Determine the (x, y) coordinate at the center of the cell enclosing the given text.  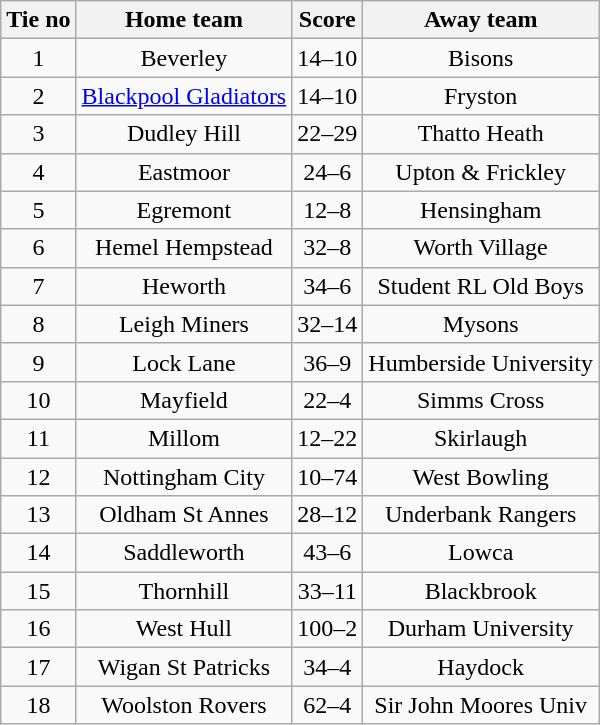
Lock Lane (184, 362)
Bisons (481, 58)
Hemel Hempstead (184, 248)
11 (38, 438)
Thornhill (184, 591)
22–4 (328, 400)
36–9 (328, 362)
Mayfield (184, 400)
9 (38, 362)
10 (38, 400)
West Hull (184, 629)
32–14 (328, 324)
Saddleworth (184, 553)
Heworth (184, 286)
Oldham St Annes (184, 515)
14 (38, 553)
24–6 (328, 172)
17 (38, 667)
Lowca (481, 553)
Haydock (481, 667)
Eastmoor (184, 172)
100–2 (328, 629)
Dudley Hill (184, 134)
2 (38, 96)
West Bowling (481, 477)
33–11 (328, 591)
Sir John Moores Univ (481, 705)
12–22 (328, 438)
Thatto Heath (481, 134)
12–8 (328, 210)
Upton & Frickley (481, 172)
7 (38, 286)
Tie no (38, 20)
Simms Cross (481, 400)
6 (38, 248)
Home team (184, 20)
5 (38, 210)
Skirlaugh (481, 438)
Hensingham (481, 210)
Fryston (481, 96)
Beverley (184, 58)
Score (328, 20)
Leigh Miners (184, 324)
18 (38, 705)
Humberside University (481, 362)
Mysons (481, 324)
Student RL Old Boys (481, 286)
Durham University (481, 629)
Millom (184, 438)
13 (38, 515)
4 (38, 172)
28–12 (328, 515)
62–4 (328, 705)
Blackbrook (481, 591)
Away team (481, 20)
15 (38, 591)
Wigan St Patricks (184, 667)
34–6 (328, 286)
16 (38, 629)
10–74 (328, 477)
1 (38, 58)
8 (38, 324)
Nottingham City (184, 477)
Underbank Rangers (481, 515)
34–4 (328, 667)
12 (38, 477)
3 (38, 134)
32–8 (328, 248)
Worth Village (481, 248)
22–29 (328, 134)
Egremont (184, 210)
Blackpool Gladiators (184, 96)
43–6 (328, 553)
Woolston Rovers (184, 705)
